Locate the cell with the specified text and output its (x, y) center coordinate. 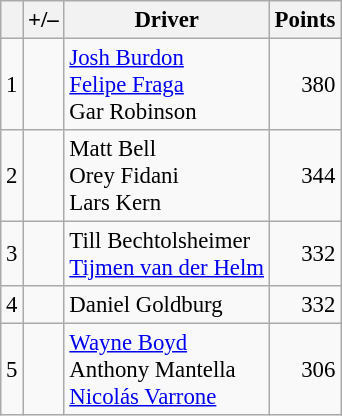
380 (304, 85)
3 (12, 254)
Daniel Goldburg (166, 305)
306 (304, 370)
+/– (44, 20)
344 (304, 176)
Wayne Boyd Anthony Mantella Nicolás Varrone (166, 370)
4 (12, 305)
2 (12, 176)
5 (12, 370)
Josh Burdon Felipe Fraga Gar Robinson (166, 85)
Driver (166, 20)
Points (304, 20)
1 (12, 85)
Matt Bell Orey Fidani Lars Kern (166, 176)
Till Bechtolsheimer Tijmen van der Helm (166, 254)
